Pinpoint the cell where the given text exists, returning its [x, y] midpoint coordinate. 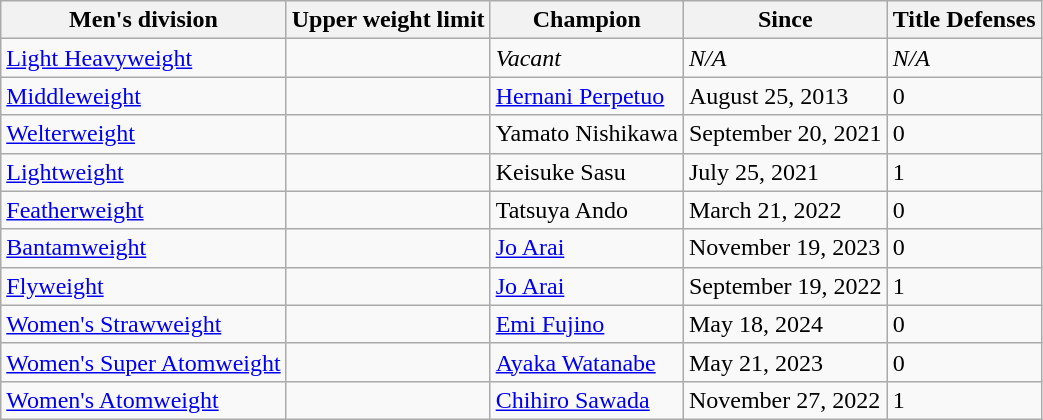
Men's division [144, 20]
May 21, 2023 [785, 362]
Upper weight limit [388, 20]
Tatsuya Ando [586, 210]
Lightweight [144, 172]
Keisuke Sasu [586, 172]
Champion [586, 20]
Vacant [586, 58]
Chihiro Sawada [586, 400]
Light Heavyweight [144, 58]
July 25, 2021 [785, 172]
Bantamweight [144, 248]
November 27, 2022 [785, 400]
Women's Strawweight [144, 324]
August 25, 2013 [785, 96]
September 20, 2021 [785, 134]
November 19, 2023 [785, 248]
Hernani Perpetuo [586, 96]
March 21, 2022 [785, 210]
Welterweight [144, 134]
May 18, 2024 [785, 324]
Flyweight [144, 286]
Ayaka Watanabe [586, 362]
Title Defenses [964, 20]
Emi Fujino [586, 324]
Yamato Nishikawa [586, 134]
Women's Atomweight [144, 400]
Featherweight [144, 210]
Middleweight [144, 96]
Women's Super Atomweight [144, 362]
September 19, 2022 [785, 286]
Since [785, 20]
